Scan for the cell matching the given text and deliver its [x, y] coordinate at center. 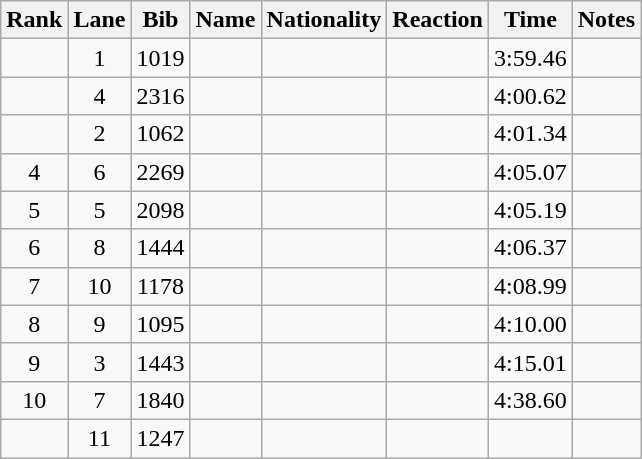
4:00.62 [530, 96]
11 [100, 438]
4:01.34 [530, 134]
1840 [160, 400]
3 [100, 362]
4:15.01 [530, 362]
2316 [160, 96]
Lane [100, 20]
2098 [160, 210]
4:10.00 [530, 324]
3:59.46 [530, 58]
Nationality [324, 20]
Reaction [438, 20]
Name [226, 20]
1247 [160, 438]
2269 [160, 172]
1095 [160, 324]
1 [100, 58]
2 [100, 134]
1062 [160, 134]
1443 [160, 362]
Rank [34, 20]
1019 [160, 58]
Time [530, 20]
4:05.07 [530, 172]
4:38.60 [530, 400]
1444 [160, 248]
Notes [606, 20]
4:05.19 [530, 210]
4:06.37 [530, 248]
4:08.99 [530, 286]
1178 [160, 286]
Bib [160, 20]
